Output the [X, Y] coordinate of the center of the cell containing the given text.  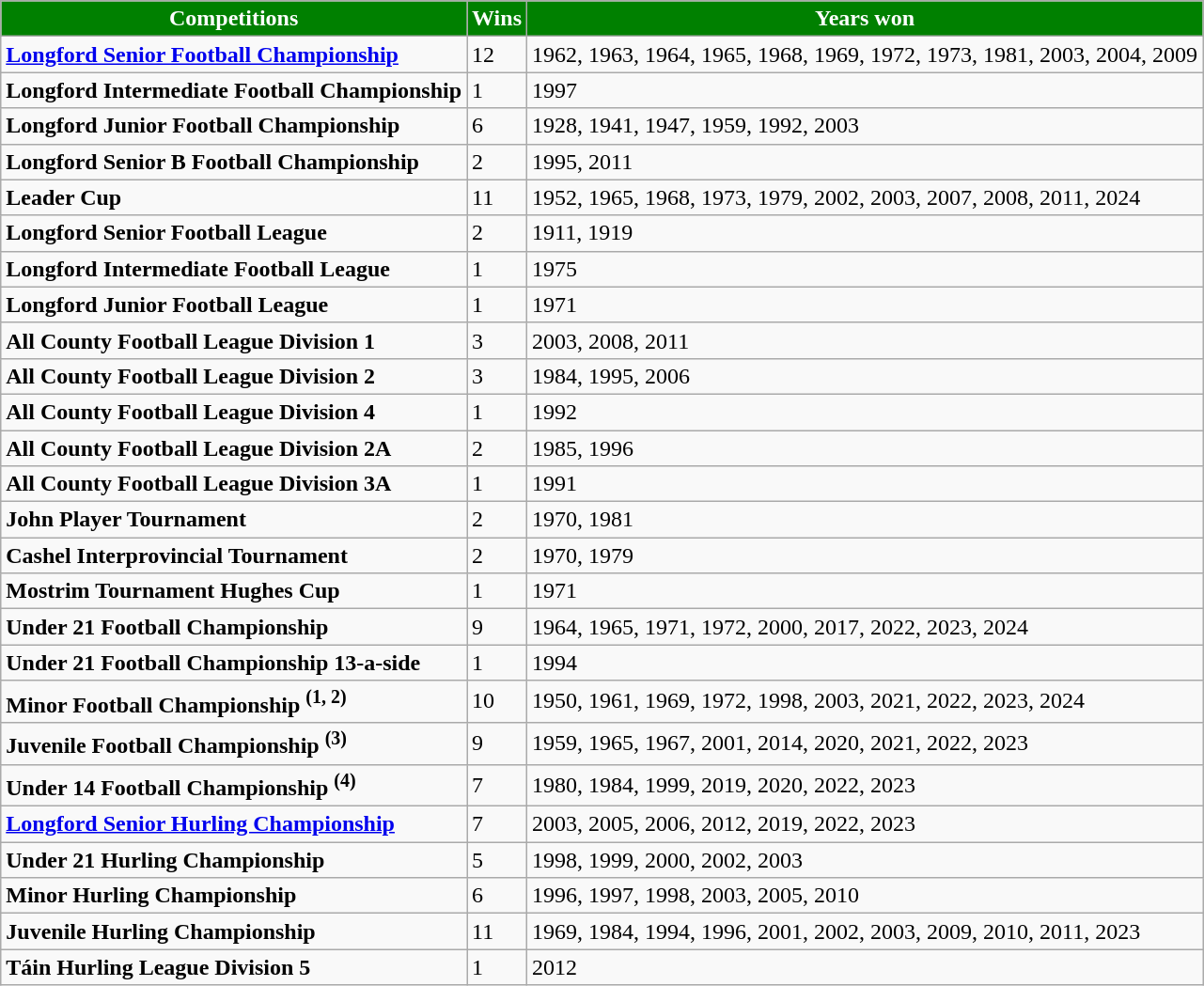
All County Football League Division 2 [234, 376]
Under 14 Football Championship (4) [234, 786]
1964, 1965, 1971, 1972, 2000, 2017, 2022, 2023, 2024 [865, 627]
Juvenile Football Championship (3) [234, 743]
Longford Senior Football Championship [234, 55]
Longford Senior Football League [234, 233]
1994 [865, 663]
John Player Tournament [234, 520]
12 [497, 55]
Longford Intermediate Football Championship [234, 90]
2003, 2008, 2011 [865, 340]
All County Football League Division 2A [234, 448]
1970, 1981 [865, 520]
10 [497, 701]
1996, 1997, 1998, 2003, 2005, 2010 [865, 896]
1985, 1996 [865, 448]
1998, 1999, 2000, 2002, 2003 [865, 860]
1980, 1984, 1999, 2019, 2020, 2022, 2023 [865, 786]
Longford Junior Football Championship [234, 126]
1962, 1963, 1964, 1965, 1968, 1969, 1972, 1973, 1981, 2003, 2004, 2009 [865, 55]
1975 [865, 269]
All County Football League Division 1 [234, 340]
1997 [865, 90]
Mostrim Tournament Hughes Cup [234, 591]
1991 [865, 484]
Under 21 Football Championship [234, 627]
Leader Cup [234, 197]
Táin Hurling League Division 5 [234, 967]
2012 [865, 967]
All County Football League Division 4 [234, 412]
1995, 2011 [865, 162]
Under 21 Football Championship 13-a-side [234, 663]
1950, 1961, 1969, 1972, 1998, 2003, 2021, 2022, 2023, 2024 [865, 701]
1969, 1984, 1994, 1996, 2001, 2002, 2003, 2009, 2010, 2011, 2023 [865, 931]
Longford Junior Football League [234, 305]
Competitions [234, 19]
5 [497, 860]
Years won [865, 19]
1970, 1979 [865, 556]
1959, 1965, 1967, 2001, 2014, 2020, 2021, 2022, 2023 [865, 743]
1984, 1995, 2006 [865, 376]
Longford Intermediate Football League [234, 269]
2003, 2005, 2006, 2012, 2019, 2022, 2023 [865, 824]
Minor Football Championship (1, 2) [234, 701]
1911, 1919 [865, 233]
1928, 1941, 1947, 1959, 1992, 2003 [865, 126]
Minor Hurling Championship [234, 896]
Under 21 Hurling Championship [234, 860]
Juvenile Hurling Championship [234, 931]
1952, 1965, 1968, 1973, 1979, 2002, 2003, 2007, 2008, 2011, 2024 [865, 197]
Longford Senior B Football Championship [234, 162]
Cashel Interprovincial Tournament [234, 556]
Wins [497, 19]
1992 [865, 412]
All County Football League Division 3A [234, 484]
Longford Senior Hurling Championship [234, 824]
